Search for the cell housing the specified text and yield its [x, y] center coordinate. 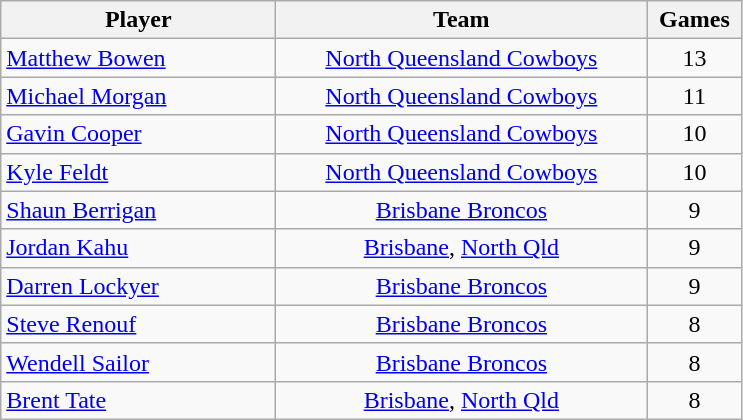
Player [138, 20]
Games [694, 20]
Shaun Berrigan [138, 210]
Team [462, 20]
Steve Renouf [138, 324]
Matthew Bowen [138, 58]
Kyle Feldt [138, 172]
11 [694, 96]
Jordan Kahu [138, 248]
Michael Morgan [138, 96]
Wendell Sailor [138, 362]
Gavin Cooper [138, 134]
13 [694, 58]
Brent Tate [138, 400]
Darren Lockyer [138, 286]
